Search for the cell housing the specified text and yield its [X, Y] center coordinate. 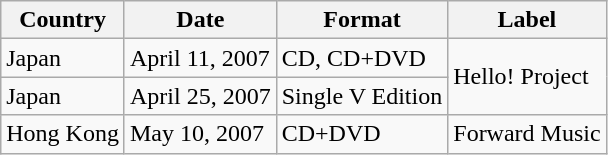
Hello! Project [527, 77]
Country [63, 20]
CD+DVD [362, 134]
Format [362, 20]
May 10, 2007 [200, 134]
Hong Kong [63, 134]
April 25, 2007 [200, 96]
Date [200, 20]
Label [527, 20]
April 11, 2007 [200, 58]
Single V Edition [362, 96]
Forward Music [527, 134]
CD, CD+DVD [362, 58]
